Search for the cell housing the specified text and yield its [x, y] center coordinate. 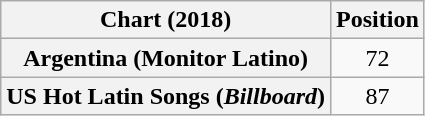
72 [378, 58]
US Hot Latin Songs (Billboard) [166, 96]
Position [378, 20]
87 [378, 96]
Argentina (Monitor Latino) [166, 58]
Chart (2018) [166, 20]
